Locate the cell with the specified text and output its (X, Y) center coordinate. 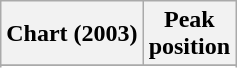
Peakposition (189, 34)
Chart (2003) (72, 34)
